From the cell containing the given text, extract its center point as (X, Y) coordinate. 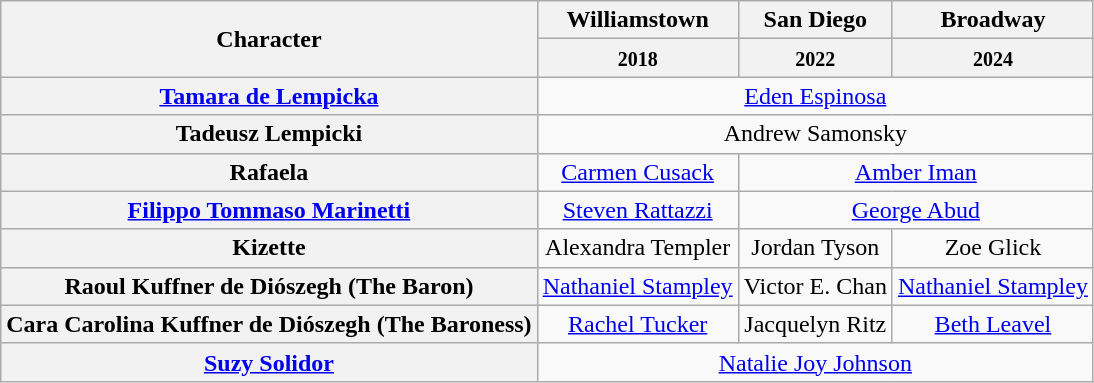
San Diego (815, 20)
Zoe Glick (992, 248)
Natalie Joy Johnson (815, 362)
Eden Espinosa (815, 96)
Beth Leavel (992, 324)
Filippo Tommaso Marinetti (269, 210)
Amber Iman (916, 172)
Alexandra Templer (638, 248)
Andrew Samonsky (815, 134)
Carmen Cusack (638, 172)
Broadway (992, 20)
Tadeusz Lempicki (269, 134)
Tamara de Lempicka (269, 96)
Rachel Tucker (638, 324)
2018 (638, 58)
Raoul Kuffner de Diószegh (The Baron) (269, 286)
Jordan Tyson (815, 248)
Victor E. Chan (815, 286)
Williamstown (638, 20)
Steven Rattazzi (638, 210)
2024 (992, 58)
2022 (815, 58)
Jacquelyn Ritz (815, 324)
Character (269, 39)
Cara Carolina Kuffner de Diószegh (The Baroness) (269, 324)
Suzy Solidor (269, 362)
Rafaela (269, 172)
George Abud (916, 210)
Kizette (269, 248)
